Pinpoint the cell where the given text exists, returning its (x, y) midpoint coordinate. 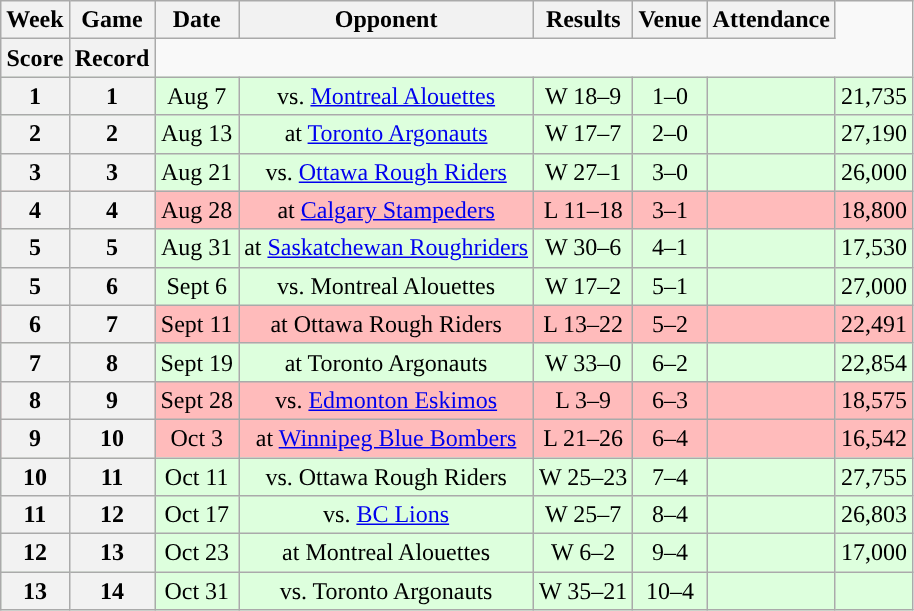
Results (584, 20)
6–4 (670, 438)
W 35–21 (584, 591)
Aug 7 (197, 96)
3–0 (670, 172)
Aug 13 (197, 134)
Oct 23 (197, 553)
27,755 (874, 477)
Oct 17 (197, 515)
W 17–7 (584, 134)
1–0 (670, 96)
6–2 (670, 362)
W 6–2 (584, 553)
22,491 (874, 324)
Score (35, 58)
17,530 (874, 248)
Aug 28 (197, 210)
5–2 (670, 324)
W 33–0 (584, 362)
27,000 (874, 286)
W 27–1 (584, 172)
Week (35, 20)
W 17–2 (584, 286)
16,542 (874, 438)
Oct 31 (197, 591)
2–0 (670, 134)
26,000 (874, 172)
Sept 28 (197, 400)
7–4 (670, 477)
at Ottawa Rough Riders (386, 324)
18,800 (874, 210)
vs. Edmonton Eskimos (386, 400)
W 25–23 (584, 477)
22,854 (874, 362)
10–4 (670, 591)
W 18–9 (584, 96)
at Winnipeg Blue Bombers (386, 438)
4–1 (670, 248)
vs. Toronto Argonauts (386, 591)
Oct 11 (197, 477)
Sept 11 (197, 324)
L 21–26 (584, 438)
Venue (670, 20)
at Saskatchewan Roughriders (386, 248)
Game (112, 20)
Date (197, 20)
Oct 3 (197, 438)
Opponent (386, 20)
8–4 (670, 515)
Record (112, 58)
L 11–18 (584, 210)
14 (112, 591)
18,575 (874, 400)
at Calgary Stampeders (386, 210)
Sept 19 (197, 362)
Sept 6 (197, 286)
5–1 (670, 286)
W 25–7 (584, 515)
17,000 (874, 553)
vs. BC Lions (386, 515)
21,735 (874, 96)
Aug 31 (197, 248)
L 13–22 (584, 324)
9–4 (670, 553)
L 3–9 (584, 400)
26,803 (874, 515)
Attendance (771, 20)
27,190 (874, 134)
6–3 (670, 400)
W 30–6 (584, 248)
Aug 21 (197, 172)
3–1 (670, 210)
at Montreal Alouettes (386, 553)
